Extract the (X, Y) coordinate from the center of the cell holding the provided text.  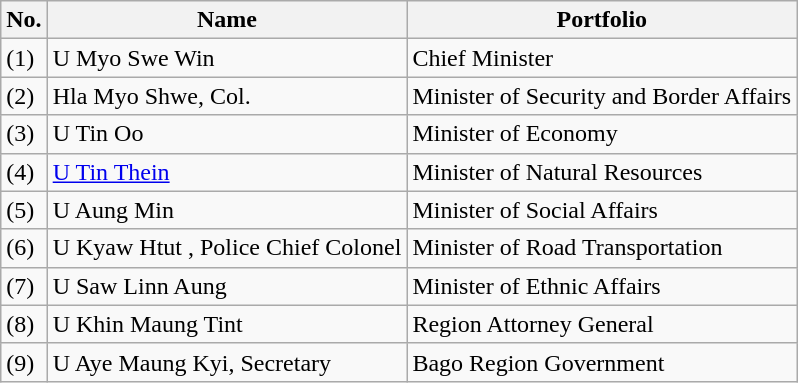
U Myo Swe Win (227, 58)
Minister of Road Transportation (602, 248)
U Kyaw Htut , Police Chief Colonel (227, 248)
U Aye Maung Kyi, Secretary (227, 362)
(1) (24, 58)
U Tin Oo (227, 134)
Bago Region Government (602, 362)
U Khin Maung Tint (227, 324)
Portfolio (602, 20)
Minister of Economy (602, 134)
(2) (24, 96)
Region Attorney General (602, 324)
(8) (24, 324)
U Aung Min (227, 210)
Minister of Security and Border Affairs (602, 96)
Hla Myo Shwe, Col. (227, 96)
Minister of Ethnic Affairs (602, 286)
(6) (24, 248)
Name (227, 20)
Chief Minister (602, 58)
U Saw Linn Aung (227, 286)
(4) (24, 172)
(5) (24, 210)
(3) (24, 134)
(7) (24, 286)
(9) (24, 362)
Minister of Social Affairs (602, 210)
U Tin Thein (227, 172)
Minister of Natural Resources (602, 172)
No. (24, 20)
